From the cell containing the given text, extract its center point as (X, Y) coordinate. 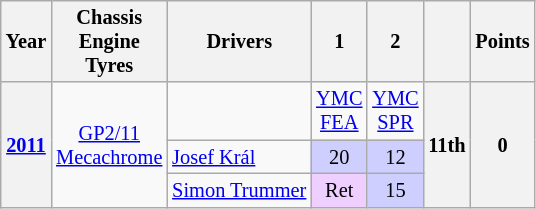
Ret (339, 190)
2011 (26, 144)
Josef Král (239, 157)
Simon Trummer (239, 190)
YMCFEA (339, 111)
GP2/11Mecachrome (109, 144)
Points (503, 41)
12 (395, 157)
15 (395, 190)
Year (26, 41)
Drivers (239, 41)
ChassisEngineTyres (109, 41)
0 (503, 144)
1 (339, 41)
11th (446, 144)
20 (339, 157)
YMCSPR (395, 111)
2 (395, 41)
